Capture the cell that displays the provided text and extract its (X, Y) central coordinate. 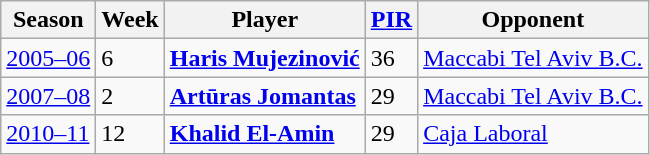
Artūras Jomantas (264, 96)
12 (130, 134)
2005–06 (48, 58)
6 (130, 58)
Caja Laboral (533, 134)
Season (48, 20)
2007–08 (48, 96)
PIR (391, 20)
Haris Mujezinović (264, 58)
2010–11 (48, 134)
Khalid El-Amin (264, 134)
Opponent (533, 20)
2 (130, 96)
36 (391, 58)
Player (264, 20)
Week (130, 20)
